Detect which cell encompasses the target text, then output its (x, y) center coordinate. 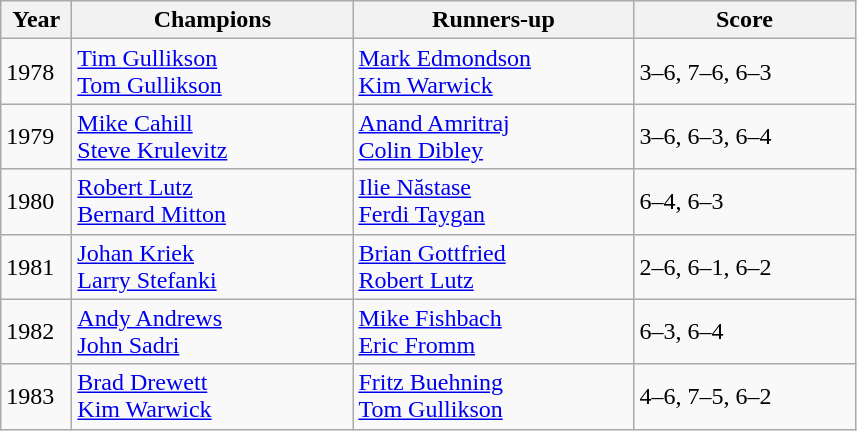
Brian Gottfried Robert Lutz (494, 266)
6–4, 6–3 (744, 202)
Andy Andrews John Sadri (212, 332)
3–6, 7–6, 6–3 (744, 72)
1979 (36, 136)
4–6, 7–5, 6–2 (744, 396)
1983 (36, 396)
6–3, 6–4 (744, 332)
Year (36, 20)
1982 (36, 332)
2–6, 6–1, 6–2 (744, 266)
Ilie Năstase Ferdi Taygan (494, 202)
Johan Kriek Larry Stefanki (212, 266)
1980 (36, 202)
Mike Fishbach Eric Fromm (494, 332)
1978 (36, 72)
Mark Edmondson Kim Warwick (494, 72)
Runners-up (494, 20)
Score (744, 20)
Robert Lutz Bernard Mitton (212, 202)
Mike Cahill Steve Krulevitz (212, 136)
3–6, 6–3, 6–4 (744, 136)
Anand Amritraj Colin Dibley (494, 136)
Fritz Buehning Tom Gullikson (494, 396)
Tim Gullikson Tom Gullikson (212, 72)
Brad Drewett Kim Warwick (212, 396)
1981 (36, 266)
Champions (212, 20)
